Return (x, y) of the center of cell containing provided text 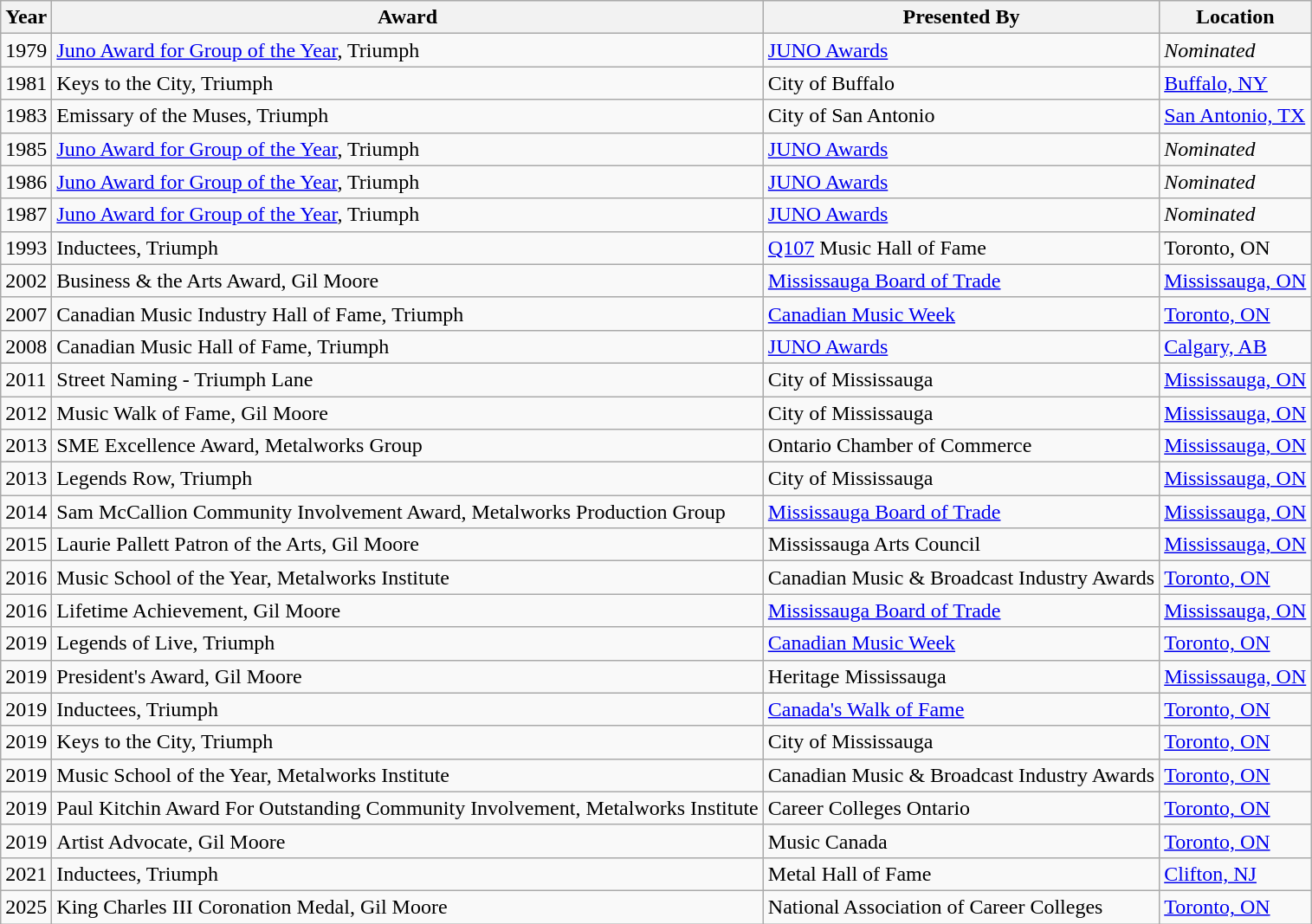
Canadian Music Hall of Fame, Triumph (407, 346)
Emissary of the Muses, Triumph (407, 116)
2007 (26, 313)
Buffalo, NY (1235, 83)
Calgary, AB (1235, 346)
1987 (26, 215)
Canadian Music Industry Hall of Fame, Triumph (407, 313)
Q107 Music Hall of Fame (961, 248)
Metal Hall of Fame (961, 874)
Music Canada (961, 841)
City of San Antonio (961, 116)
Sam McCallion Community Involvement Award, Metalworks Production Group (407, 512)
King Charles III Coronation Medal, Gil Moore (407, 907)
2008 (26, 346)
Business & the Arts Award, Gil Moore (407, 281)
Artist Advocate, Gil Moore (407, 841)
2025 (26, 907)
2002 (26, 281)
National Association of Career Colleges (961, 907)
1983 (26, 116)
Legends of Live, Triumph (407, 643)
2011 (26, 379)
2014 (26, 512)
Paul Kitchin Award For Outstanding Community Involvement, Metalworks Institute (407, 808)
SME Excellence Award, Metalworks Group (407, 446)
Lifetime Achievement, Gil Moore (407, 611)
Mississauga Arts Council (961, 545)
Heritage Mississauga (961, 676)
City of Buffalo (961, 83)
1993 (26, 248)
Year (26, 17)
Location (1235, 17)
1979 (26, 50)
1986 (26, 182)
2012 (26, 413)
Clifton, NJ (1235, 874)
Ontario Chamber of Commerce (961, 446)
Music Walk of Fame, Gil Moore (407, 413)
1985 (26, 149)
Legends Row, Triumph (407, 479)
Career Colleges Ontario (961, 808)
San Antonio, TX (1235, 116)
Presented By (961, 17)
President's Award, Gil Moore (407, 676)
Laurie Pallett Patron of the Arts, Gil Moore (407, 545)
Award (407, 17)
Canada's Walk of Fame (961, 709)
Street Naming - Triumph Lane (407, 379)
2021 (26, 874)
2015 (26, 545)
1981 (26, 83)
